Output the [X, Y] coordinate of the center of the cell containing the given text.  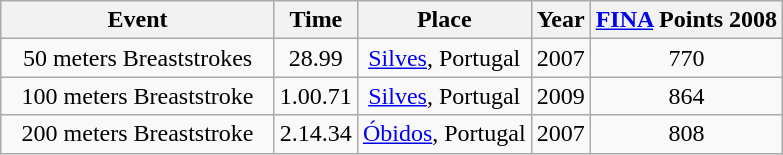
864 [686, 96]
Time [316, 20]
Óbidos, Portugal [444, 134]
Place [444, 20]
FINA Points 2008 [686, 20]
Year [560, 20]
1.00.71 [316, 96]
50 meters Breaststrokes [138, 58]
2.14.34 [316, 134]
770 [686, 58]
200 meters Breaststroke [138, 134]
Event [138, 20]
100 meters Breaststroke [138, 96]
808 [686, 134]
28.99 [316, 58]
2009 [560, 96]
